For the text-containing cell, return its midpoint in (X, Y) coordinate format. 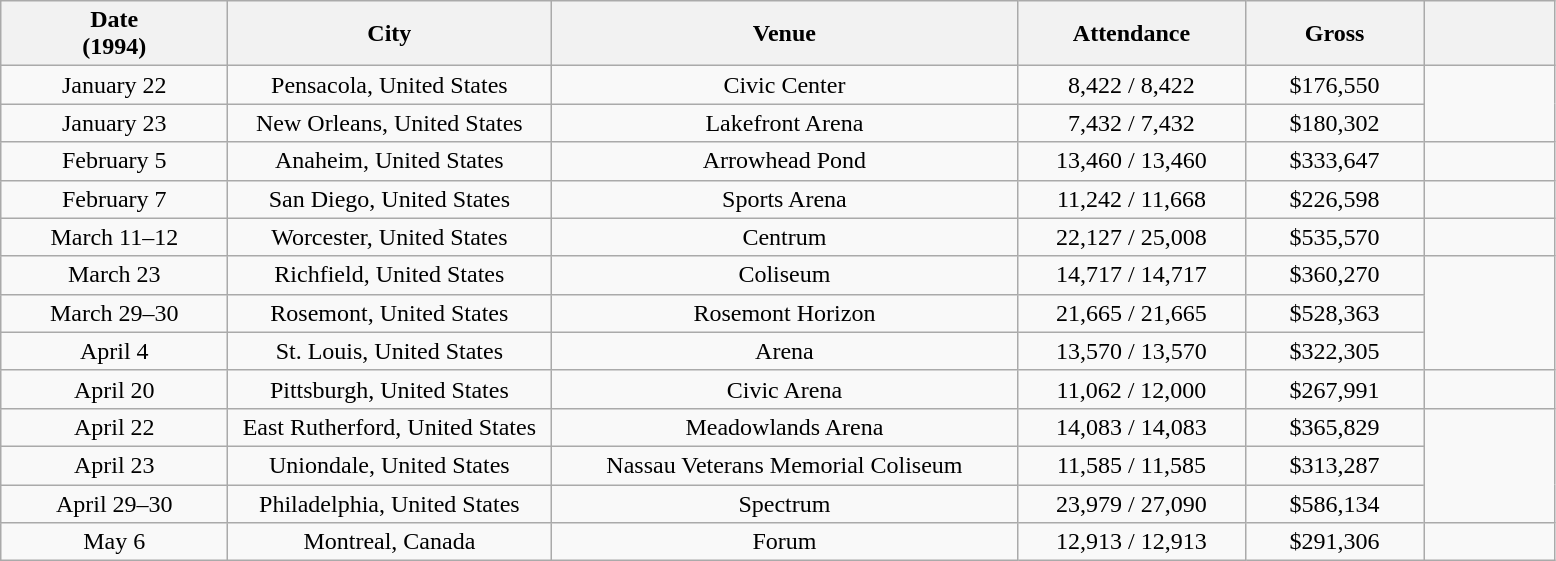
Meadowlands Arena (784, 427)
7,432 / 7,432 (1132, 123)
Spectrum (784, 503)
Forum (784, 542)
Arrowhead Pond (784, 161)
Rosemont, United States (390, 313)
Venue (784, 34)
Gross (1334, 34)
Montreal, Canada (390, 542)
Date(1994) (114, 34)
Attendance (1132, 34)
$333,647 (1334, 161)
$313,287 (1334, 465)
Richfield, United States (390, 275)
$291,306 (1334, 542)
March 23 (114, 275)
11,062 / 12,000 (1132, 389)
April 29–30 (114, 503)
East Rutherford, United States (390, 427)
$528,363 (1334, 313)
8,422 / 8,422 (1132, 85)
May 6 (114, 542)
April 22 (114, 427)
$180,302 (1334, 123)
April 4 (114, 351)
$535,570 (1334, 237)
Pensacola, United States (390, 85)
Nassau Veterans Memorial Coliseum (784, 465)
14,717 / 14,717 (1132, 275)
Philadelphia, United States (390, 503)
St. Louis, United States (390, 351)
13,460 / 13,460 (1132, 161)
March 29–30 (114, 313)
$322,305 (1334, 351)
22,127 / 25,008 (1132, 237)
12,913 / 12,913 (1132, 542)
April 20 (114, 389)
Sports Arena (784, 199)
$586,134 (1334, 503)
$365,829 (1334, 427)
February 5 (114, 161)
Lakefront Arena (784, 123)
April 23 (114, 465)
14,083 / 14,083 (1132, 427)
Anaheim, United States (390, 161)
Arena (784, 351)
23,979 / 27,090 (1132, 503)
21,665 / 21,665 (1132, 313)
January 23 (114, 123)
Worcester, United States (390, 237)
San Diego, United States (390, 199)
Coliseum (784, 275)
Uniondale, United States (390, 465)
March 11–12 (114, 237)
$176,550 (1334, 85)
Civic Arena (784, 389)
Rosemont Horizon (784, 313)
$226,598 (1334, 199)
January 22 (114, 85)
February 7 (114, 199)
13,570 / 13,570 (1132, 351)
11,585 / 11,585 (1132, 465)
New Orleans, United States (390, 123)
City (390, 34)
11,242 / 11,668 (1132, 199)
$267,991 (1334, 389)
$360,270 (1334, 275)
Centrum (784, 237)
Pittsburgh, United States (390, 389)
Civic Center (784, 85)
